Provide the [x, y] coordinate of the cell's center where the given text is located.  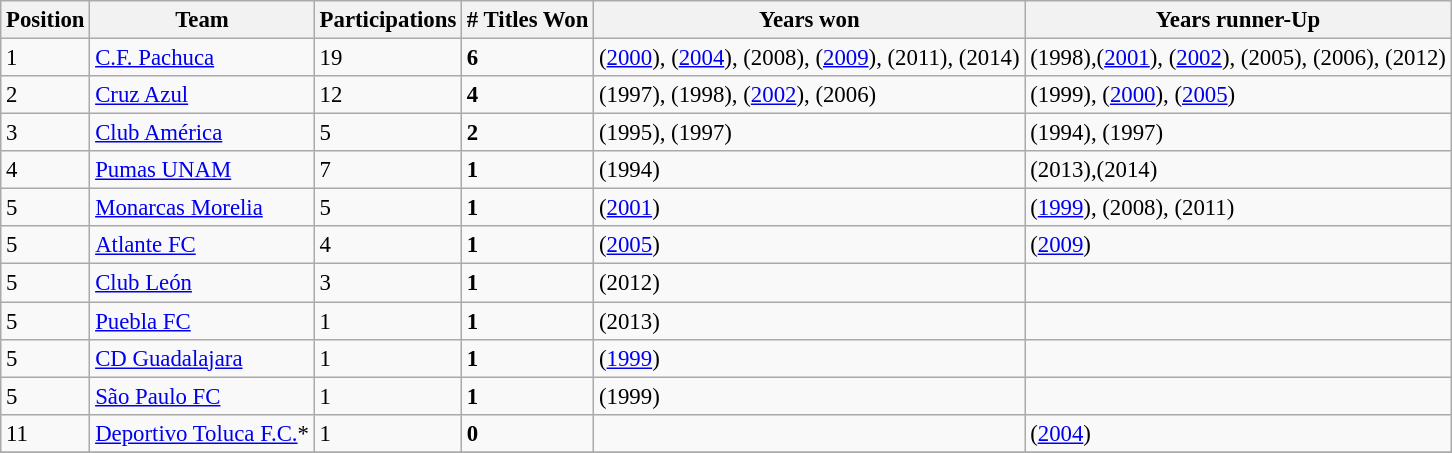
(1994), (1997) [1238, 133]
(1995), (1997) [810, 133]
Puebla FC [202, 321]
(2012) [810, 283]
6 [528, 58]
(2013),(2014) [1238, 170]
(1994) [810, 170]
Cruz Azul [202, 95]
São Paulo FC [202, 396]
Years runner-Up [1238, 20]
(2013) [810, 321]
Team [202, 20]
7 [388, 170]
CD Guadalajara [202, 358]
Club América [202, 133]
11 [46, 433]
(1997), (1998), (2002), (2006) [810, 95]
0 [528, 433]
19 [388, 58]
Monarcas Morelia [202, 208]
(2000), (2004), (2008), (2009), (2011), (2014) [810, 58]
(1998),(2001), (2002), (2005), (2006), (2012) [1238, 58]
(2005) [810, 245]
Pumas UNAM [202, 170]
Club León [202, 283]
(2001) [810, 208]
12 [388, 95]
(1999), (2000), (2005) [1238, 95]
Years won [810, 20]
(2004) [1238, 433]
(1999), (2008), (2011) [1238, 208]
Atlante FC [202, 245]
C.F. Pachuca [202, 58]
# Titles Won [528, 20]
Participations [388, 20]
Position [46, 20]
Deportivo Toluca F.C.* [202, 433]
(2009) [1238, 245]
